Return [x, y] of the center of cell containing provided text 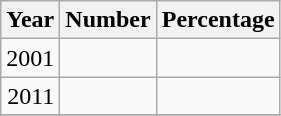
2011 [30, 96]
Percentage [218, 20]
2001 [30, 58]
Year [30, 20]
Number [108, 20]
